Provide the (x, y) coordinate of the cell's center where the given text is located.  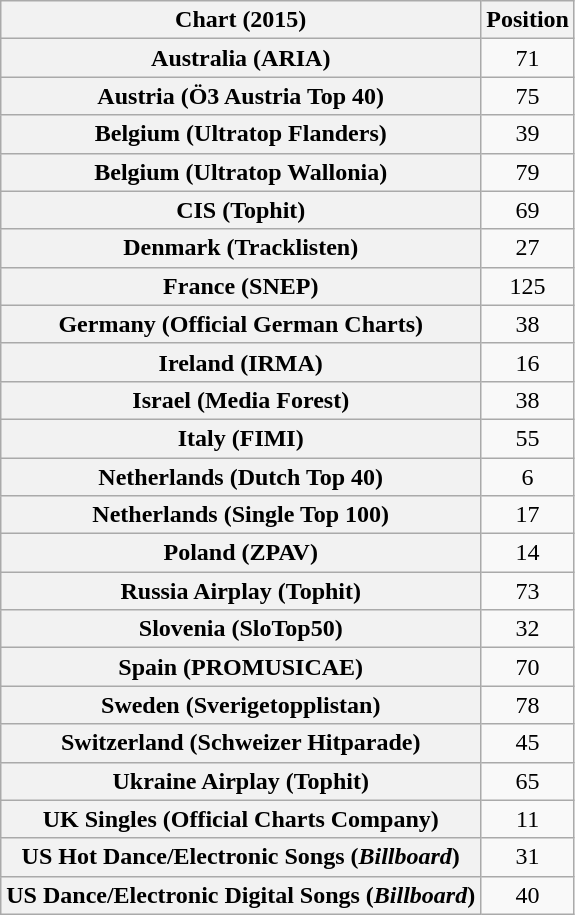
Austria (Ö3 Austria Top 40) (241, 96)
31 (528, 857)
125 (528, 286)
32 (528, 629)
US Dance/Electronic Digital Songs (Billboard) (241, 895)
78 (528, 705)
Australia (ARIA) (241, 58)
Position (528, 20)
Ireland (IRMA) (241, 362)
Italy (FIMI) (241, 438)
16 (528, 362)
Netherlands (Single Top 100) (241, 515)
55 (528, 438)
Slovenia (SloTop50) (241, 629)
Germany (Official German Charts) (241, 324)
CIS (Tophit) (241, 210)
Netherlands (Dutch Top 40) (241, 477)
Sweden (Sverigetopplistan) (241, 705)
Denmark (Tracklisten) (241, 248)
Israel (Media Forest) (241, 400)
40 (528, 895)
Poland (ZPAV) (241, 553)
Russia Airplay (Tophit) (241, 591)
71 (528, 58)
79 (528, 172)
69 (528, 210)
Chart (2015) (241, 20)
17 (528, 515)
France (SNEP) (241, 286)
65 (528, 781)
75 (528, 96)
US Hot Dance/Electronic Songs (Billboard) (241, 857)
27 (528, 248)
Spain (PROMUSICAE) (241, 667)
11 (528, 819)
70 (528, 667)
45 (528, 743)
39 (528, 134)
73 (528, 591)
Belgium (Ultratop Wallonia) (241, 172)
Belgium (Ultratop Flanders) (241, 134)
14 (528, 553)
6 (528, 477)
Ukraine Airplay (Tophit) (241, 781)
UK Singles (Official Charts Company) (241, 819)
Switzerland (Schweizer Hitparade) (241, 743)
